For the text-containing cell, return its midpoint in (x, y) coordinate format. 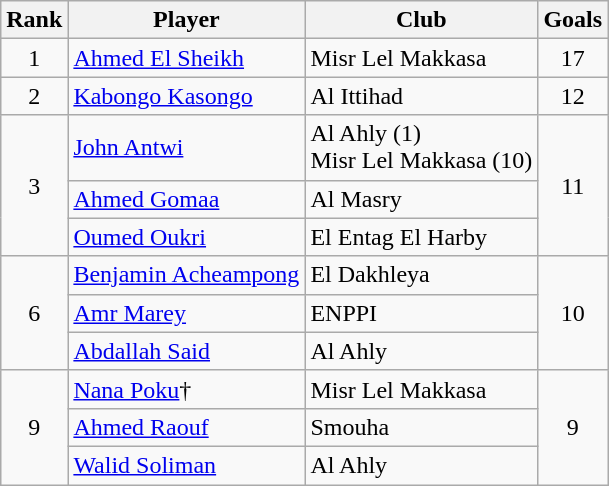
Oumed Oukri (186, 237)
Smouha (422, 427)
1 (34, 58)
Abdallah Said (186, 351)
Benjamin Acheampong (186, 275)
Club (422, 20)
Amr Marey (186, 313)
Al Ittihad (422, 96)
Goals (573, 20)
Al Ahly (1)Misr Lel Makkasa (10) (422, 148)
Ahmed El Sheikh (186, 58)
Ahmed Raouf (186, 427)
6 (34, 313)
Al Masry (422, 199)
El Entag El Harby (422, 237)
Kabongo Kasongo (186, 96)
Ahmed Gomaa (186, 199)
El Dakhleya (422, 275)
Player (186, 20)
3 (34, 186)
17 (573, 58)
12 (573, 96)
2 (34, 96)
Nana Poku† (186, 389)
ENPPI (422, 313)
Rank (34, 20)
11 (573, 186)
Walid Soliman (186, 465)
John Antwi (186, 148)
10 (573, 313)
